Return the (X, Y) coordinate for the center point of the cell that contains the specified text.  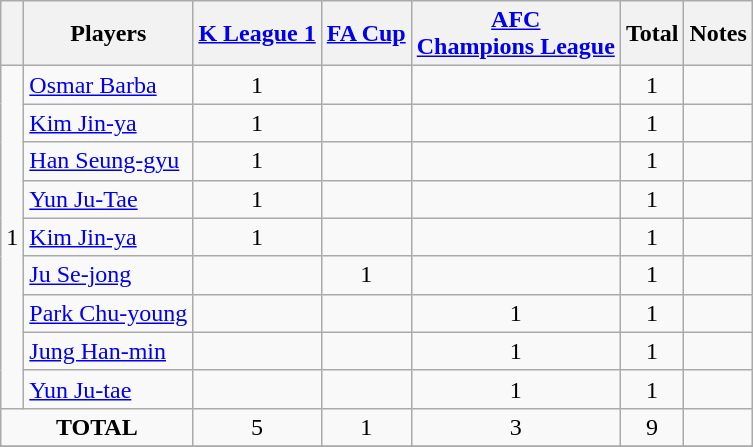
Osmar Barba (108, 85)
3 (516, 427)
Ju Se-jong (108, 275)
Players (108, 34)
9 (652, 427)
Jung Han-min (108, 351)
Yun Ju-Tae (108, 199)
AFCChampions League (516, 34)
Han Seung-gyu (108, 161)
Yun Ju-tae (108, 389)
Total (652, 34)
FA Cup (366, 34)
Notes (718, 34)
K League 1 (257, 34)
Park Chu-young (108, 313)
5 (257, 427)
TOTAL (97, 427)
